Provide the (x, y) coordinate of the cell's center where the given text is located.  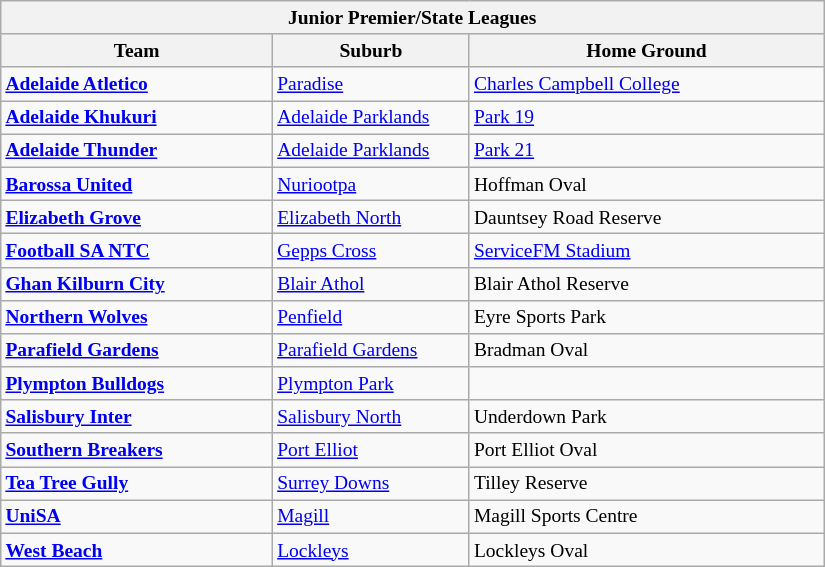
Suburb (372, 50)
Salisbury Inter (137, 416)
ServiceFM Stadium (646, 250)
UniSA (137, 516)
Surrey Downs (372, 484)
Lockleys (372, 550)
Port Elliot Oval (646, 450)
Blair Athol (372, 284)
Salisbury North (372, 416)
Park 21 (646, 150)
Dauntsey Road Reserve (646, 216)
Plympton Park (372, 384)
Magill Sports Centre (646, 516)
Lockleys Oval (646, 550)
Tilley Reserve (646, 484)
Home Ground (646, 50)
Nuriootpa (372, 184)
Magill (372, 516)
Paradise (372, 84)
Southern Breakers (137, 450)
Plympton Bulldogs (137, 384)
Adelaide Atletico (137, 84)
Ghan Kilburn City (137, 284)
Bradman Oval (646, 350)
Tea Tree Gully (137, 484)
Adelaide Thunder (137, 150)
Barossa United (137, 184)
Eyre Sports Park (646, 316)
Park 19 (646, 118)
Elizabeth North (372, 216)
Blair Athol Reserve (646, 284)
Team (137, 50)
Football SA NTC (137, 250)
West Beach (137, 550)
Port Elliot (372, 450)
Northern Wolves (137, 316)
Hoffman Oval (646, 184)
Gepps Cross (372, 250)
Penfield (372, 316)
Charles Campbell College (646, 84)
Junior Premier/State Leagues (412, 18)
Underdown Park (646, 416)
Elizabeth Grove (137, 216)
Adelaide Khukuri (137, 118)
